Return [x, y] of the center of cell containing provided text 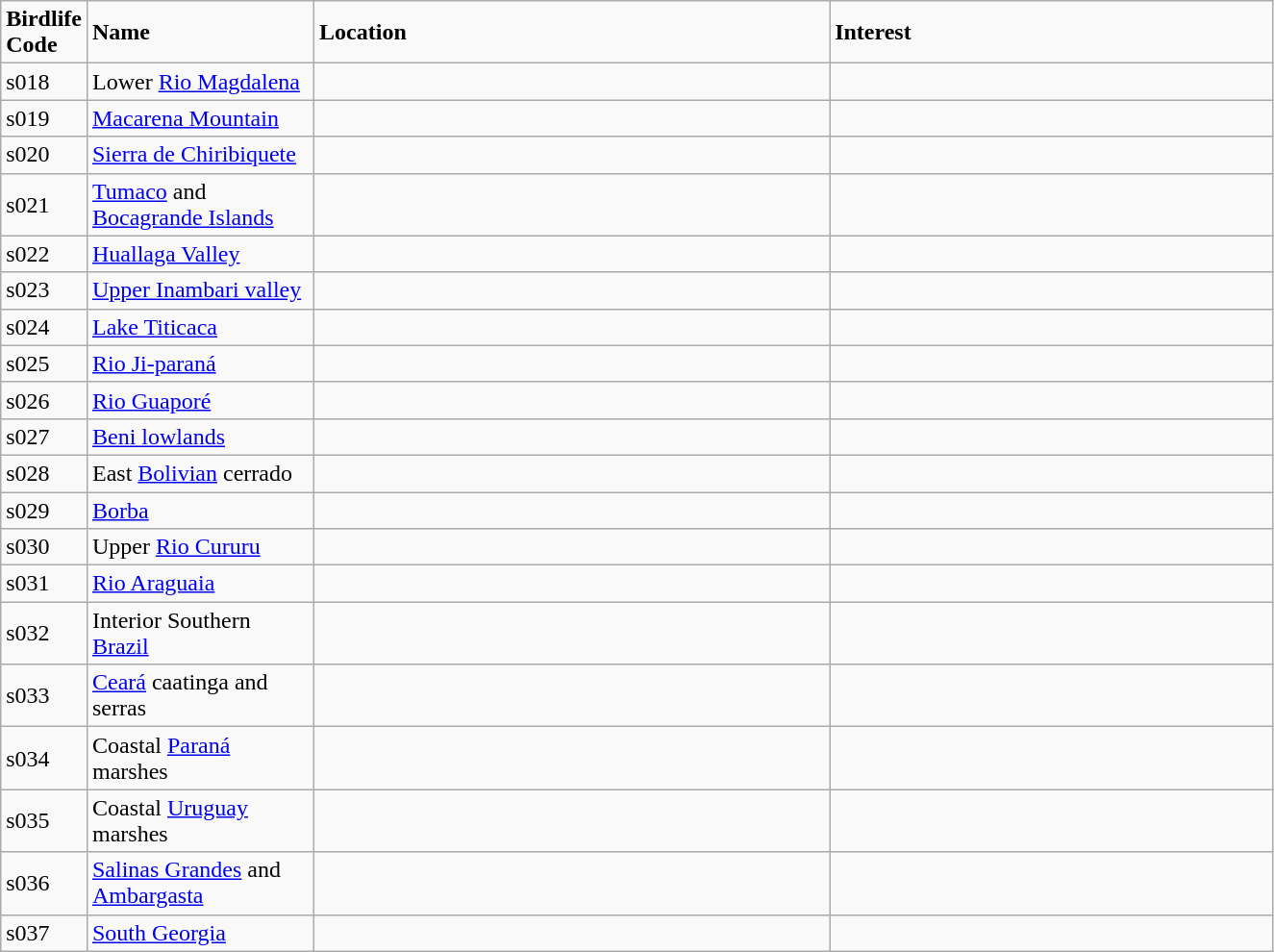
Birdlife Code [44, 33]
s020 [44, 155]
s031 [44, 584]
s035 [44, 821]
Borba [200, 511]
Interior Southern Brazil [200, 633]
s032 [44, 633]
Macarena Mountain [200, 118]
s033 [44, 696]
East Bolivian cerrado [200, 473]
s030 [44, 547]
Sierra de Chiribiquete [200, 155]
Lower Rio Magdalena [200, 82]
South Georgia [200, 933]
Beni lowlands [200, 437]
Name [200, 33]
s026 [44, 400]
s022 [44, 254]
Ceará caatinga and serras [200, 696]
s025 [44, 363]
Lake Titicaca [200, 327]
s024 [44, 327]
Rio Ji-paraná [200, 363]
s027 [44, 437]
s029 [44, 511]
Tumaco and Bocagrande Islands [200, 204]
Rio Guaporé [200, 400]
s036 [44, 883]
Location [572, 33]
s034 [44, 758]
Upper Inambari valley [200, 290]
Interest [1052, 33]
s037 [44, 933]
s028 [44, 473]
Coastal Paraná marshes [200, 758]
Upper Rio Cururu [200, 547]
s019 [44, 118]
Salinas Grandes and Ambargasta [200, 883]
Coastal Uruguay marshes [200, 821]
s021 [44, 204]
Rio Araguaia [200, 584]
Huallaga Valley [200, 254]
s018 [44, 82]
s023 [44, 290]
